From the cell containing the given text, extract its center point as (x, y) coordinate. 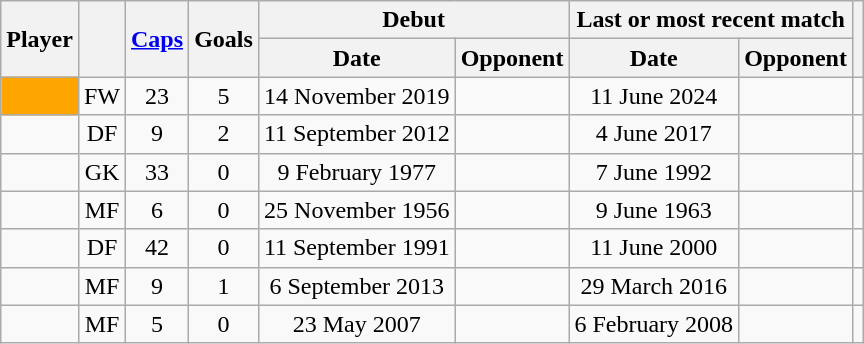
11 September 2012 (356, 134)
Last or most recent match (710, 20)
11 June 2000 (654, 248)
7 June 1992 (654, 172)
FW (102, 96)
33 (158, 172)
23 May 2007 (356, 324)
GK (102, 172)
11 September 1991 (356, 248)
2 (224, 134)
29 March 2016 (654, 286)
9 June 1963 (654, 210)
4 June 2017 (654, 134)
1 (224, 286)
6 February 2008 (654, 324)
9 February 1977 (356, 172)
6 September 2013 (356, 286)
Goals (224, 39)
Caps (158, 39)
14 November 2019 (356, 96)
23 (158, 96)
6 (158, 210)
Player (40, 39)
11 June 2024 (654, 96)
25 November 1956 (356, 210)
Debut (414, 20)
42 (158, 248)
